Return the (x, y) coordinate for the center point of the cell that contains the specified text.  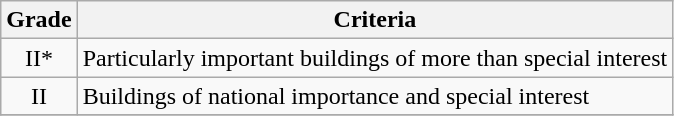
II* (39, 58)
Grade (39, 20)
Buildings of national importance and special interest (375, 96)
Particularly important buildings of more than special interest (375, 58)
II (39, 96)
Criteria (375, 20)
